Return the (X, Y) coordinate for the center point of the cell that contains the specified text.  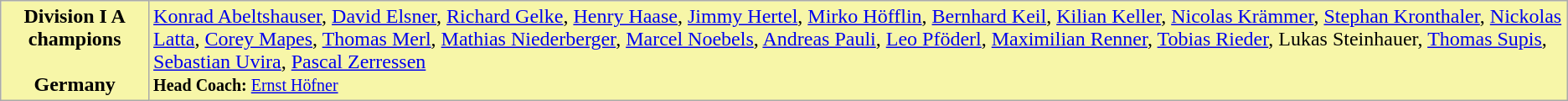
Division I A championsGermany (75, 50)
